Provide the (X, Y) coordinate of the cell's center where the given text is located.  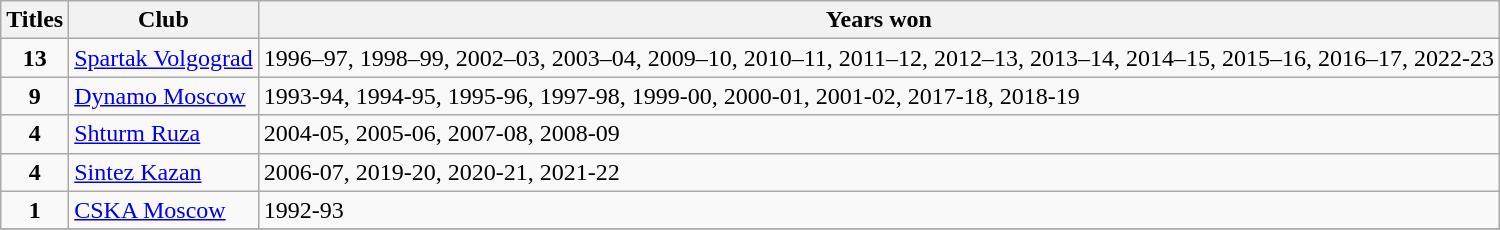
Dynamo Moscow (164, 96)
Years won (878, 20)
2006-07, 2019-20, 2020-21, 2021-22 (878, 172)
2004-05, 2005-06, 2007-08, 2008-09 (878, 134)
1992-93 (878, 210)
Titles (35, 20)
1996–97, 1998–99, 2002–03, 2003–04, 2009–10, 2010–11, 2011–12, 2012–13, 2013–14, 2014–15, 2015–16, 2016–17, 2022-23 (878, 58)
Spartak Volgograd (164, 58)
CSKA Moscow (164, 210)
Sintez Kazan (164, 172)
Shturm Ruza (164, 134)
1993-94, 1994-95, 1995-96, 1997-98, 1999-00, 2000-01, 2001-02, 2017-18, 2018-19 (878, 96)
Club (164, 20)
1 (35, 210)
9 (35, 96)
13 (35, 58)
